Provide the (x, y) coordinate of the cell's center where the given text is located.  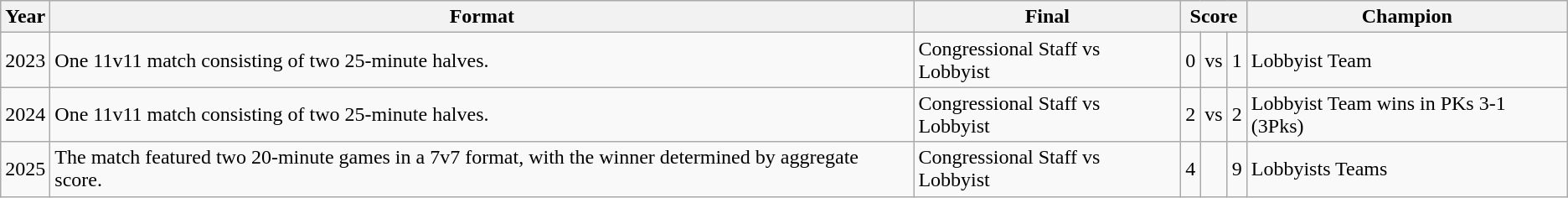
Lobbyist Team (1407, 60)
Final (1047, 17)
2023 (25, 60)
Year (25, 17)
0 (1191, 60)
4 (1191, 169)
Champion (1407, 17)
Lobbyists Teams (1407, 169)
2024 (25, 114)
The match featured two 20-minute games in a 7v7 format, with the winner determined by aggregate score. (482, 169)
Lobbyist Team wins in PKs 3-1 (3Pks) (1407, 114)
9 (1236, 169)
1 (1236, 60)
2025 (25, 169)
Score (1215, 17)
Format (482, 17)
